Return the [X, Y] coordinate for the center point of the cell that contains the specified text.  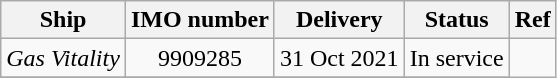
IMO number [200, 20]
In service [456, 58]
Ship [64, 20]
31 Oct 2021 [339, 58]
Gas Vitality [64, 58]
9909285 [200, 58]
Delivery [339, 20]
Ref [532, 20]
Status [456, 20]
